Identify which cell holds the provided text, then report its (x, y) central coordinate. 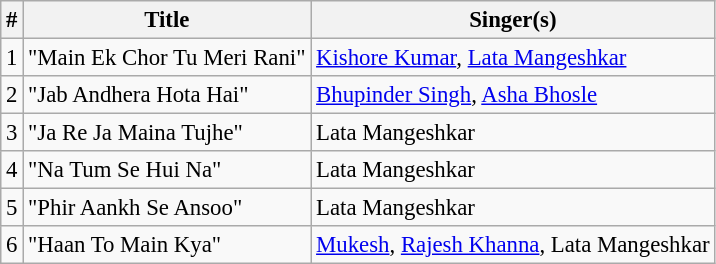
5 (12, 208)
"Na Tum Se Hui Na" (167, 170)
1 (12, 58)
Mukesh, Rajesh Khanna, Lata Mangeshkar (513, 245)
Bhupinder Singh, Asha Bhosle (513, 95)
Title (167, 20)
Kishore Kumar, Lata Mangeshkar (513, 58)
# (12, 20)
2 (12, 95)
4 (12, 170)
"Jab Andhera Hota Hai" (167, 95)
6 (12, 245)
3 (12, 133)
"Main Ek Chor Tu Meri Rani" (167, 58)
Singer(s) (513, 20)
"Ja Re Ja Maina Tujhe" (167, 133)
"Haan To Main Kya" (167, 245)
"Phir Aankh Se Ansoo" (167, 208)
